Scan for the cell matching the given text and deliver its (X, Y) coordinate at center. 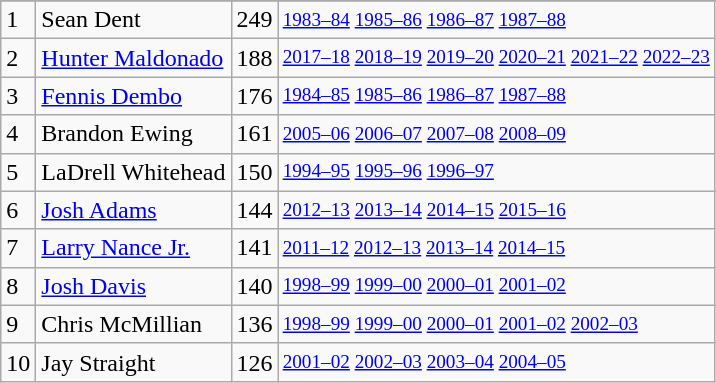
Brandon Ewing (134, 134)
141 (254, 248)
6 (18, 210)
LaDrell Whitehead (134, 172)
140 (254, 286)
150 (254, 172)
5 (18, 172)
161 (254, 134)
2017–18 2018–19 2019–20 2020–21 2021–22 2022–23 (496, 58)
3 (18, 96)
1 (18, 20)
1998–99 1999–00 2000–01 2001–02 (496, 286)
144 (254, 210)
188 (254, 58)
249 (254, 20)
1998–99 1999–00 2000–01 2001–02 2002–03 (496, 324)
Jay Straight (134, 362)
Hunter Maldonado (134, 58)
126 (254, 362)
2 (18, 58)
8 (18, 286)
2012–13 2013–14 2014–15 2015–16 (496, 210)
136 (254, 324)
7 (18, 248)
Chris McMillian (134, 324)
1984–85 1985–86 1986–87 1987–88 (496, 96)
176 (254, 96)
10 (18, 362)
4 (18, 134)
9 (18, 324)
2011–12 2012–13 2013–14 2014–15 (496, 248)
1994–95 1995–96 1996–97 (496, 172)
Fennis Dembo (134, 96)
2001–02 2002–03 2003–04 2004–05 (496, 362)
Larry Nance Jr. (134, 248)
1983–84 1985–86 1986–87 1987–88 (496, 20)
Josh Adams (134, 210)
Sean Dent (134, 20)
Josh Davis (134, 286)
2005–06 2006–07 2007–08 2008–09 (496, 134)
